Search for the cell housing the specified text and yield its (x, y) center coordinate. 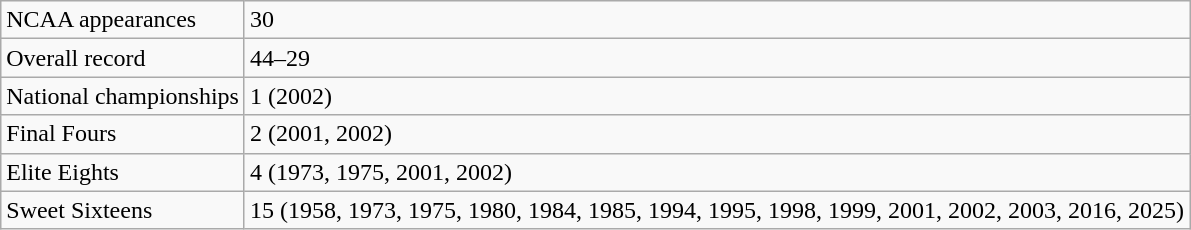
National championships (123, 96)
2 (2001, 2002) (716, 134)
30 (716, 20)
Final Fours (123, 134)
1 (2002) (716, 96)
Overall record (123, 58)
15 (1958, 1973, 1975, 1980, 1984, 1985, 1994, 1995, 1998, 1999, 2001, 2002, 2003, 2016, 2025) (716, 210)
4 (1973, 1975, 2001, 2002) (716, 172)
Elite Eights (123, 172)
NCAA appearances (123, 20)
Sweet Sixteens (123, 210)
44–29 (716, 58)
